Identify which cell holds the provided text, then report its [x, y] central coordinate. 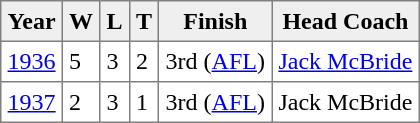
1937 [32, 102]
1936 [32, 61]
Head Coach [346, 21]
Year [32, 21]
L [115, 21]
T [144, 21]
Finish [216, 21]
W [81, 21]
5 [81, 61]
1 [144, 102]
